Capture the cell that displays the provided text and extract its [x, y] central coordinate. 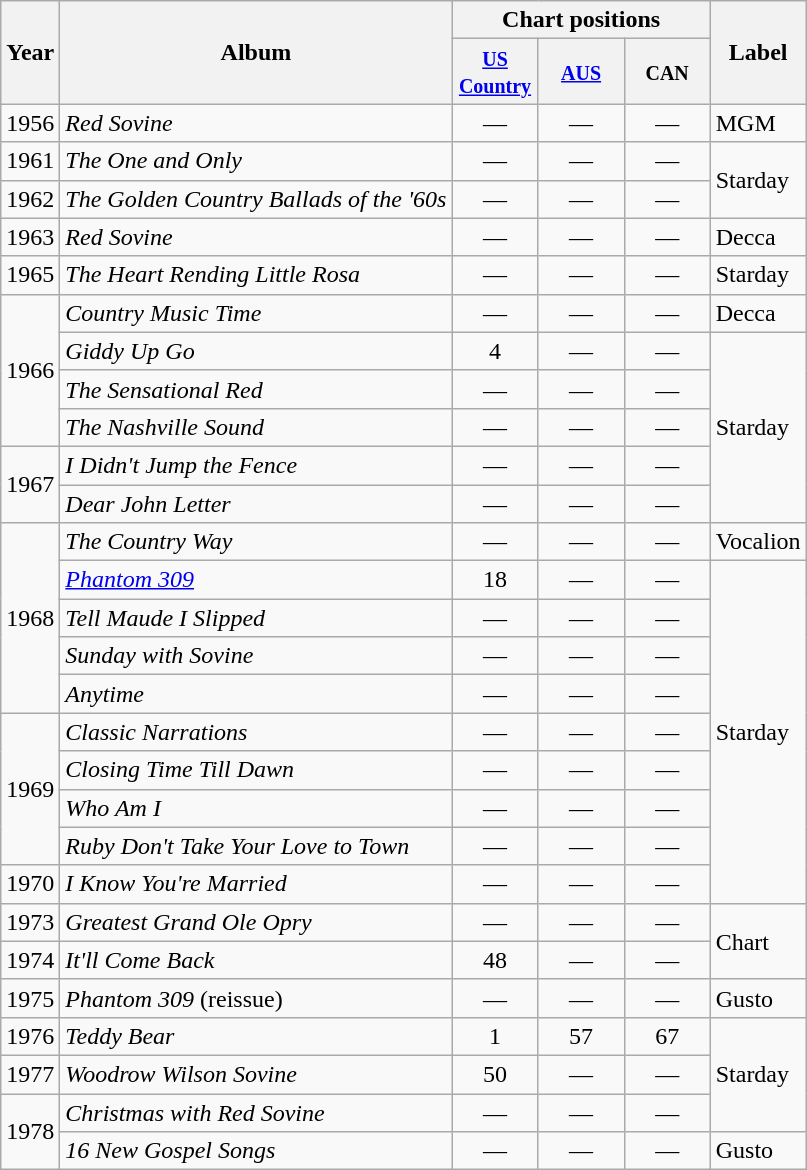
1963 [30, 237]
Ruby Don't Take Your Love to Town [256, 846]
1967 [30, 484]
It'll Come Back [256, 960]
1970 [30, 884]
Closing Time Till Dawn [256, 770]
1 [495, 1036]
Classic Narrations [256, 732]
Woodrow Wilson Sovine [256, 1074]
I Know You're Married [256, 884]
1969 [30, 789]
48 [495, 960]
Label [758, 52]
The One and Only [256, 161]
1962 [30, 199]
1961 [30, 161]
Christmas with Red Sovine [256, 1113]
16 New Gospel Songs [256, 1151]
4 [495, 351]
MGM [758, 123]
Phantom 309 (reissue) [256, 998]
1965 [30, 275]
50 [495, 1074]
1956 [30, 123]
67 [667, 1036]
1973 [30, 922]
1975 [30, 998]
Phantom 309 [256, 580]
The Sensational Red [256, 389]
US Country [495, 72]
1968 [30, 618]
1977 [30, 1074]
1966 [30, 370]
Dear John Letter [256, 503]
Anytime [256, 694]
Greatest Grand Ole Opry [256, 922]
Teddy Bear [256, 1036]
1974 [30, 960]
I Didn't Jump the Fence [256, 465]
Sunday with Sovine [256, 656]
Who Am I [256, 808]
CAN [667, 72]
Vocalion [758, 542]
The Country Way [256, 542]
1976 [30, 1036]
Year [30, 52]
Chart [758, 941]
Tell Maude I Slipped [256, 618]
Country Music Time [256, 313]
The Nashville Sound [256, 427]
Giddy Up Go [256, 351]
The Heart Rending Little Rosa [256, 275]
1978 [30, 1132]
57 [581, 1036]
18 [495, 580]
AUS [581, 72]
The Golden Country Ballads of the '60s [256, 199]
Album [256, 52]
Chart positions [581, 20]
